Search for the cell housing the specified text and yield its (X, Y) center coordinate. 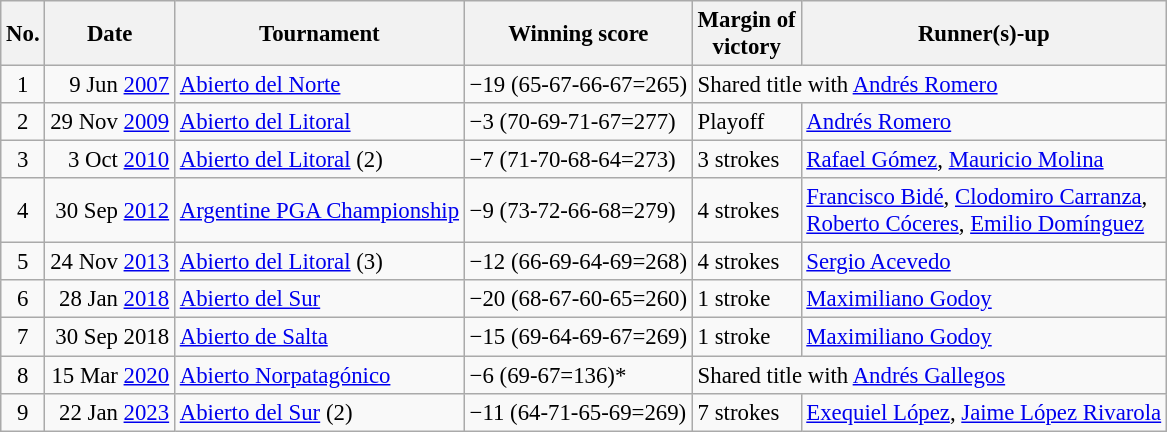
−20 (68-67-60-65=260) (578, 299)
2 (23, 122)
Shared title with Andrés Romero (929, 85)
Date (110, 34)
Abierto del Norte (319, 85)
1 (23, 85)
30 Sep 2012 (110, 210)
Tournament (319, 34)
29 Nov 2009 (110, 122)
Abierto del Litoral (2) (319, 160)
Abierto del Sur (2) (319, 412)
6 (23, 299)
−15 (69-64-69-67=269) (578, 337)
Abierto del Sur (319, 299)
Argentine PGA Championship (319, 210)
30 Sep 2018 (110, 337)
−3 (70-69-71-67=277) (578, 122)
Winning score (578, 34)
−19 (65-67-66-67=265) (578, 85)
3 (23, 160)
3 Oct 2010 (110, 160)
28 Jan 2018 (110, 299)
Margin ofvictory (746, 34)
No. (23, 34)
24 Nov 2013 (110, 262)
−11 (64-71-65-69=269) (578, 412)
22 Jan 2023 (110, 412)
7 (23, 337)
−9 (73-72-66-68=279) (578, 210)
Exequiel López, Jaime López Rivarola (984, 412)
Abierto del Litoral (3) (319, 262)
9 Jun 2007 (110, 85)
7 strokes (746, 412)
15 Mar 2020 (110, 375)
5 (23, 262)
4 (23, 210)
−7 (71-70-68-64=273) (578, 160)
Playoff (746, 122)
Abierto de Salta (319, 337)
Runner(s)-up (984, 34)
−12 (66-69-64-69=268) (578, 262)
−6 (69-67=136)* (578, 375)
Abierto del Litoral (319, 122)
Rafael Gómez, Mauricio Molina (984, 160)
Andrés Romero (984, 122)
Francisco Bidé, Clodomiro Carranza, Roberto Cóceres, Emilio Domínguez (984, 210)
Sergio Acevedo (984, 262)
3 strokes (746, 160)
Shared title with Andrés Gallegos (929, 375)
9 (23, 412)
Abierto Norpatagónico (319, 375)
8 (23, 375)
